Output the [X, Y] coordinate of the center of the cell containing the given text.  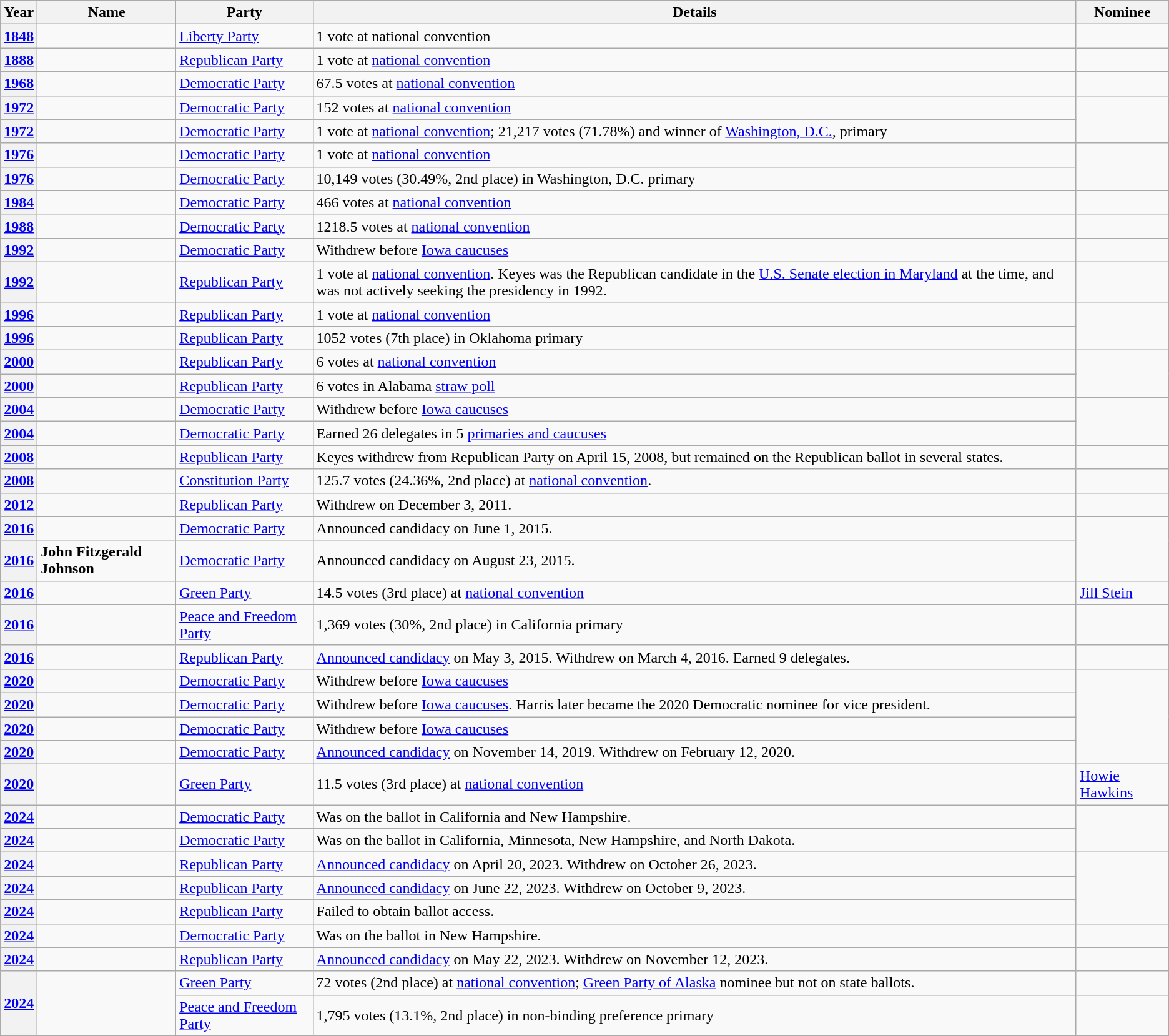
John Fitzgerald Johnson [107, 561]
Details [694, 12]
Name [107, 12]
Keyes withdrew from Republican Party on April 15, 2008, but remained on the Republican ballot in several states. [694, 457]
Was on the ballot in California and New Hampshire. [694, 817]
Announced candidacy on June 1, 2015. [694, 528]
Withdrew on December 3, 2011. [694, 505]
Jill Stein [1122, 593]
Party [245, 12]
14.5 votes (3rd place) at national convention [694, 593]
1888 [19, 60]
1984 [19, 202]
1848 [19, 36]
1968 [19, 84]
Nominee [1122, 12]
Earned 26 delegates in 5 primaries and caucuses [694, 433]
Howie Hawkins [1122, 784]
1052 votes (7th place) in Oklahoma primary [694, 338]
Announced candidacy on May 3, 2015. Withdrew on March 4, 2016. Earned 9 delegates. [694, 657]
125.7 votes (24.36%, 2nd place) at national convention. [694, 481]
6 votes in Alabama straw poll [694, 386]
Failed to obtain ballot access. [694, 912]
Announced candidacy on May 22, 2023. Withdrew on November 12, 2023. [694, 959]
Was on the ballot in California, Minnesota, New Hampshire, and North Dakota. [694, 841]
1218.5 votes at national convention [694, 226]
152 votes at national convention [694, 107]
Withdrew before Iowa caucuses. Harris later became the 2020 Democratic nominee for vice president. [694, 704]
2012 [19, 505]
Announced candidacy on November 14, 2019. Withdrew on February 12, 2020. [694, 752]
1 vote at national convention; 21,217 votes (71.78%) and winner of Washington, D.C., primary [694, 131]
Announced candidacy on June 22, 2023. Withdrew on October 9, 2023. [694, 888]
11.5 votes (3rd place) at national convention [694, 784]
67.5 votes at national convention [694, 84]
Constitution Party [245, 481]
Was on the ballot in New Hampshire. [694, 935]
Announced candidacy on August 23, 2015. [694, 561]
1988 [19, 226]
10,149 votes (30.49%, 2nd place) in Washington, D.C. primary [694, 179]
6 votes at national convention [694, 362]
1,369 votes (30%, 2nd place) in California primary [694, 624]
Announced candidacy on April 20, 2023. Withdrew on October 26, 2023. [694, 864]
Year [19, 12]
72 votes (2nd place) at national convention; Green Party of Alaska nominee but not on state ballots. [694, 983]
1,795 votes (13.1%, 2nd place) in non-binding preference primary [694, 1015]
Liberty Party [245, 36]
466 votes at national convention [694, 202]
